For the text-containing cell, return its midpoint in [x, y] coordinate format. 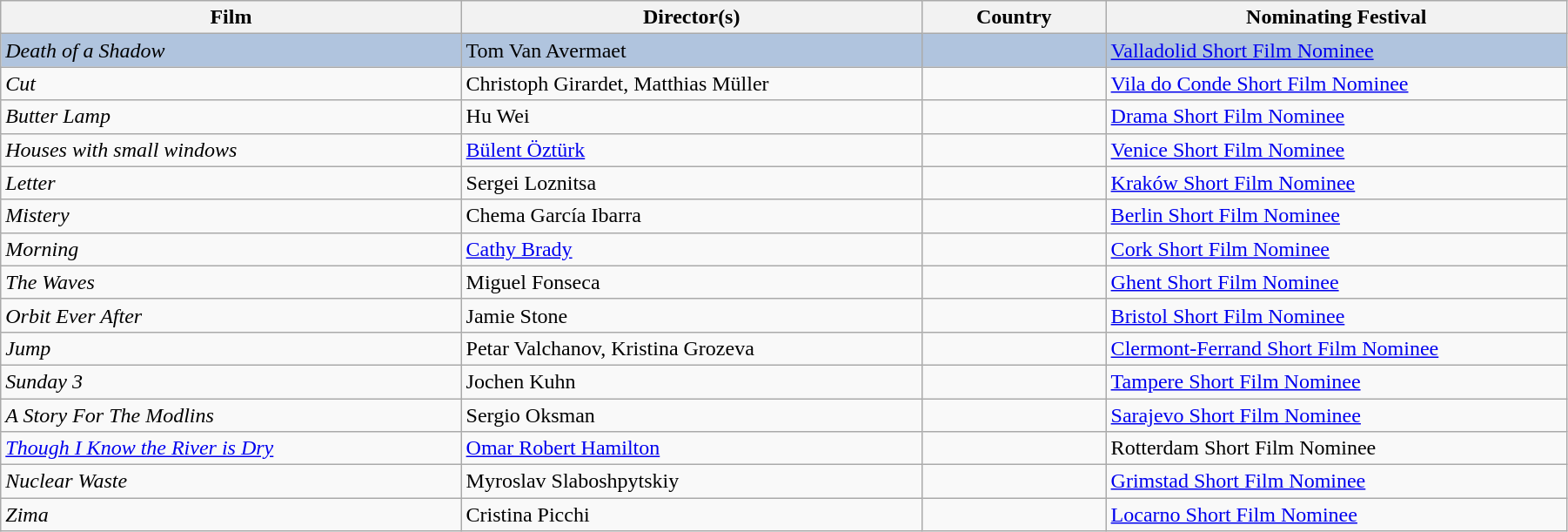
Clermont-Ferrand Short Film Nominee [1337, 348]
Cork Short Film Nominee [1337, 249]
Butter Lamp [231, 117]
Cut [231, 84]
Sergei Loznitsa [691, 183]
Death of a Shadow [231, 51]
Nominating Festival [1337, 17]
Director(s) [691, 17]
Letter [231, 183]
Country [1014, 17]
Cristina Picchi [691, 515]
Jump [231, 348]
Tom Van Avermaet [691, 51]
Mistery [231, 216]
Myroslav Slaboshpytskiy [691, 481]
Nuclear Waste [231, 481]
Kraków Short Film Nominee [1337, 183]
Sarajevo Short Film Nominee [1337, 415]
Sergio Oksman [691, 415]
Berlin Short Film Nominee [1337, 216]
Zima [231, 515]
Film [231, 17]
Chema García Ibarra [691, 216]
Sunday 3 [231, 381]
Locarno Short Film Nominee [1337, 515]
Hu Wei [691, 117]
Morning [231, 249]
Omar Robert Hamilton [691, 448]
Vila do Conde Short Film Nominee [1337, 84]
Orbit Ever After [231, 315]
A Story For The Modlins [231, 415]
Petar Valchanov, Kristina Grozeva [691, 348]
Venice Short Film Nominee [1337, 150]
Grimstad Short Film Nominee [1337, 481]
Bülent Öztürk [691, 150]
Cathy Brady [691, 249]
Miguel Fonseca [691, 282]
Christoph Girardet, Matthias Müller [691, 84]
Though I Know the River is Dry [231, 448]
The Waves [231, 282]
Jochen Kuhn [691, 381]
Drama Short Film Nominee [1337, 117]
Houses with small windows [231, 150]
Rotterdam Short Film Nominee [1337, 448]
Bristol Short Film Nominee [1337, 315]
Jamie Stone [691, 315]
Tampere Short Film Nominee [1337, 381]
Ghent Short Film Nominee [1337, 282]
Valladolid Short Film Nominee [1337, 51]
